Identify which cell holds the provided text, then report its (x, y) central coordinate. 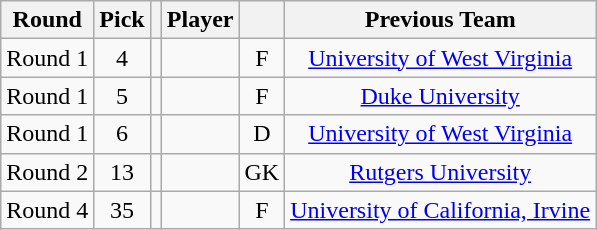
Rutgers University (440, 172)
4 (122, 58)
Duke University (440, 96)
Player (200, 20)
GK (262, 172)
University of California, Irvine (440, 210)
Pick (122, 20)
Previous Team (440, 20)
6 (122, 134)
Round 4 (48, 210)
13 (122, 172)
5 (122, 96)
D (262, 134)
Round 2 (48, 172)
Round (48, 20)
35 (122, 210)
